Scan for the cell matching the given text and deliver its [x, y] coordinate at center. 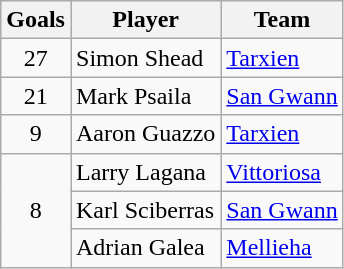
21 [36, 96]
Team [282, 20]
Aaron Guazzo [145, 134]
8 [36, 210]
Simon Shead [145, 58]
Mark Psaila [145, 96]
9 [36, 134]
Goals [36, 20]
Vittoriosa [282, 172]
Mellieha [282, 248]
Adrian Galea [145, 248]
Karl Sciberras [145, 210]
Larry Lagana [145, 172]
Player [145, 20]
27 [36, 58]
